Find where the given text appears and provide that cell's center as [x, y] coordinate. 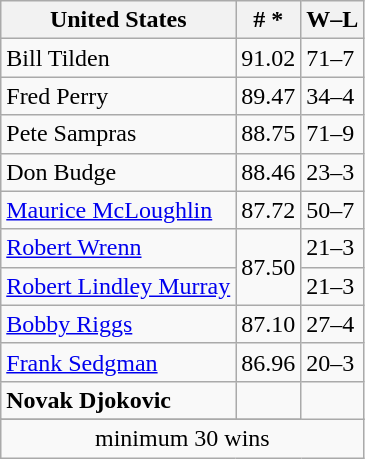
Pete Sampras [118, 134]
34–4 [332, 96]
87.50 [268, 267]
91.02 [268, 58]
Robert Wrenn [118, 248]
W–L [332, 20]
88.75 [268, 134]
86.96 [268, 362]
Don Budge [118, 172]
87.72 [268, 210]
71–7 [332, 58]
minimum 30 wins [182, 438]
Frank Sedgman [118, 362]
Bobby Riggs [118, 324]
Bill Tilden [118, 58]
Novak Djokovic [118, 400]
United States [118, 20]
Fred Perry [118, 96]
50–7 [332, 210]
23–3 [332, 172]
88.46 [268, 172]
71–9 [332, 134]
20–3 [332, 362]
87.10 [268, 324]
89.47 [268, 96]
Maurice McLoughlin [118, 210]
27–4 [332, 324]
# * [268, 20]
Robert Lindley Murray [118, 286]
